Identify which cell holds the provided text, then report its (X, Y) central coordinate. 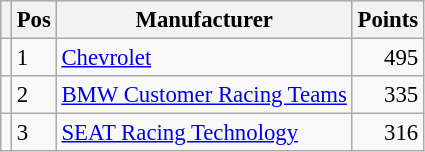
3 (34, 133)
BMW Customer Racing Teams (204, 95)
Pos (34, 20)
SEAT Racing Technology (204, 133)
Points (388, 20)
495 (388, 58)
Chevrolet (204, 58)
2 (34, 95)
Manufacturer (204, 20)
316 (388, 133)
335 (388, 95)
1 (34, 58)
